Pinpoint the cell where the given text exists, returning its [X, Y] midpoint coordinate. 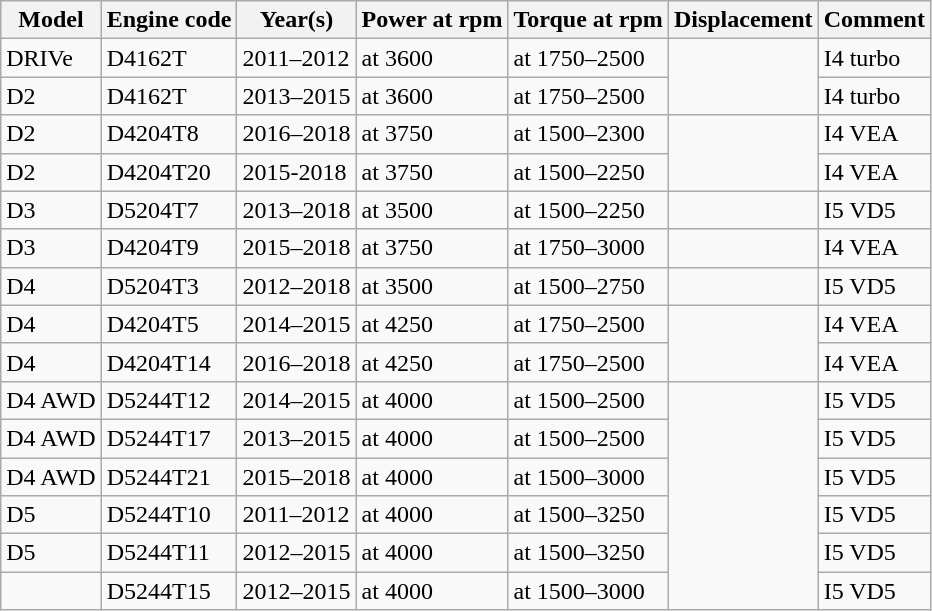
at 1500–2750 [588, 286]
D4204T9 [169, 248]
D4204T5 [169, 324]
at 1500–2300 [588, 134]
2012–2018 [296, 286]
Comment [874, 20]
D5244T10 [169, 515]
D5204T7 [169, 210]
at 1750–3000 [588, 248]
DRIVe [51, 58]
Power at rpm [432, 20]
D5244T17 [169, 438]
Engine code [169, 20]
D5204T3 [169, 286]
D4204T14 [169, 362]
Model [51, 20]
D4204T8 [169, 134]
D4204T20 [169, 172]
Year(s) [296, 20]
D5244T11 [169, 553]
Displacement [743, 20]
D5244T21 [169, 477]
D5244T12 [169, 400]
2015-2018 [296, 172]
2013–2018 [296, 210]
D5244T15 [169, 591]
Torque at rpm [588, 20]
